Search for the cell housing the specified text and yield its [x, y] center coordinate. 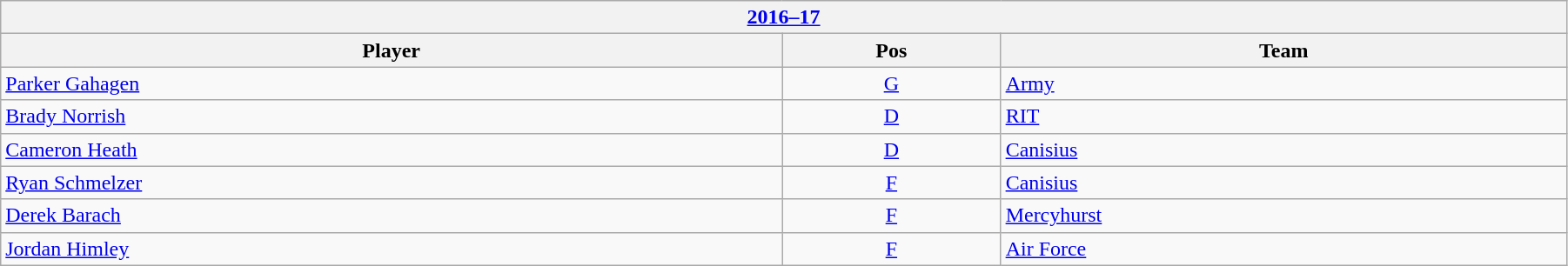
Cameron Heath [392, 150]
Team [1283, 50]
Ryan Schmelzer [392, 183]
Parker Gahagen [392, 83]
Mercyhurst [1283, 216]
Army [1283, 83]
Player [392, 50]
G [891, 83]
Pos [891, 50]
Derek Barach [392, 216]
2016–17 [784, 17]
Brady Norrish [392, 116]
Air Force [1283, 249]
RIT [1283, 116]
Jordan Himley [392, 249]
